Identify which cell holds the provided text, then report its (x, y) central coordinate. 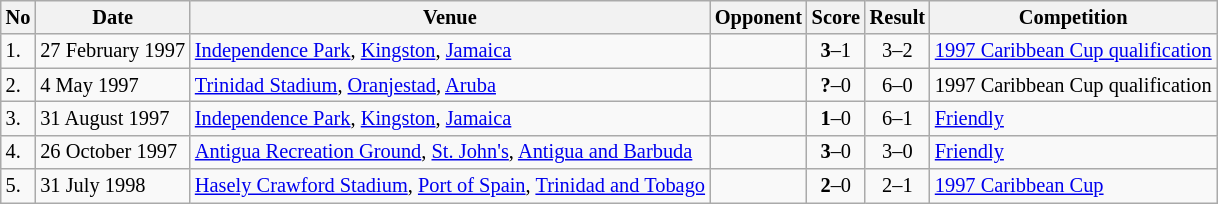
2–1 (898, 186)
5. (18, 186)
Hasely Crawford Stadium, Port of Spain, Trinidad and Tobago (450, 186)
26 October 1997 (112, 152)
Score (836, 17)
1997 Caribbean Cup (1074, 186)
3–2 (898, 51)
2. (18, 85)
6–1 (898, 118)
Result (898, 17)
6–0 (898, 85)
1–0 (836, 118)
2–0 (836, 186)
4. (18, 152)
1. (18, 51)
31 August 1997 (112, 118)
Competition (1074, 17)
Trinidad Stadium, Oranjestad, Aruba (450, 85)
3–1 (836, 51)
Opponent (758, 17)
27 February 1997 (112, 51)
3. (18, 118)
Antigua Recreation Ground, St. John's, Antigua and Barbuda (450, 152)
31 July 1998 (112, 186)
?–0 (836, 85)
No (18, 17)
Venue (450, 17)
Date (112, 17)
4 May 1997 (112, 85)
